Capture the cell that displays the provided text and extract its [x, y] central coordinate. 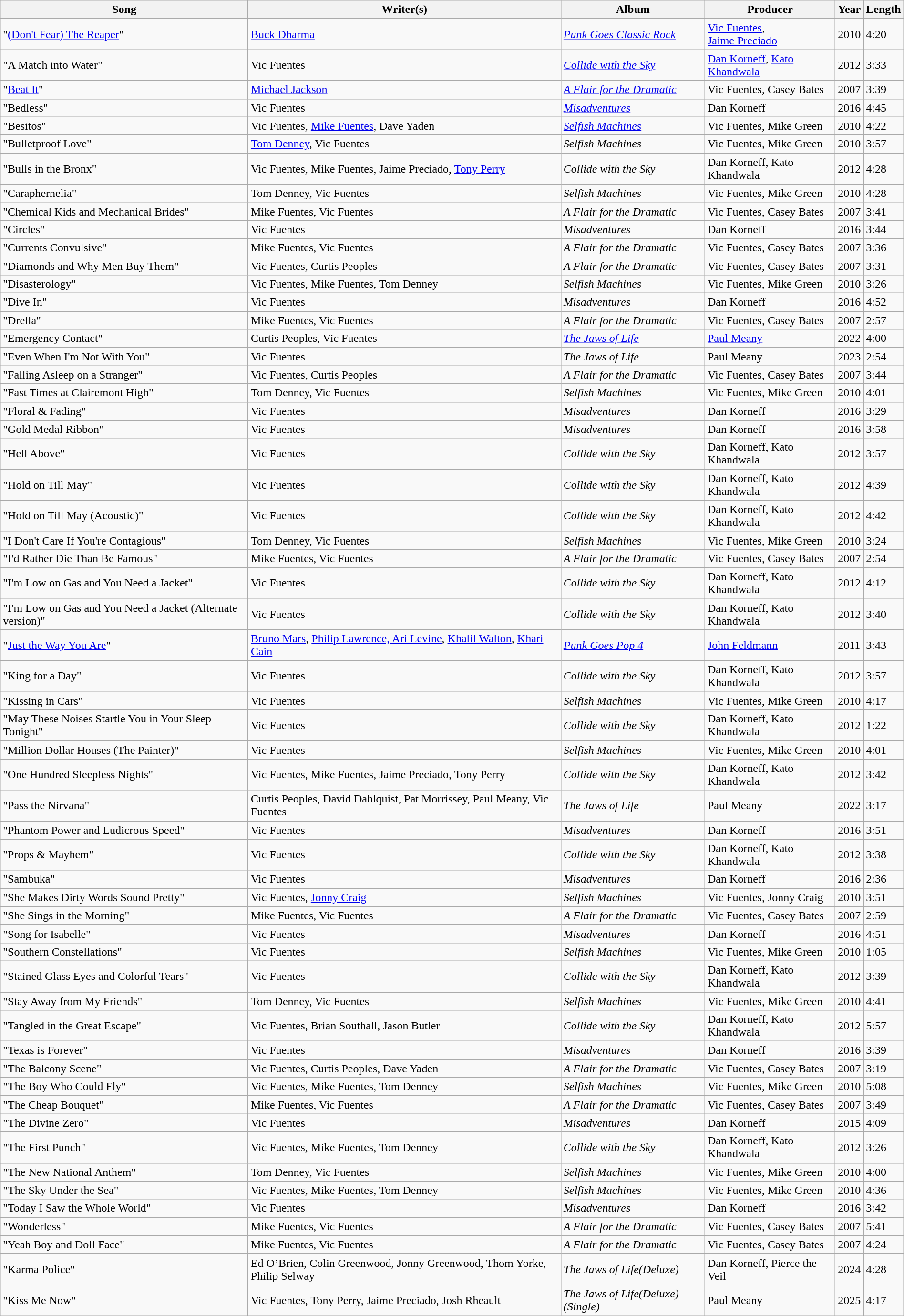
Vic Fuentes, Mike Fuentes, Dave Yaden [404, 126]
"Southern Constellations" [124, 952]
"She Makes Dirty Words Sound Pretty" [124, 897]
Vic Fuentes, Curtis Peoples, Dave Yaden [404, 1069]
4:52 [883, 302]
"One Hundred Sleepless Nights" [124, 774]
"Even When I'm Not With You" [124, 357]
"Falling Asleep on a Stranger" [124, 375]
"Besitos" [124, 126]
Length [883, 10]
"Tangled in the Great Escape" [124, 1026]
"Today I Saw the Whole World" [124, 1208]
"Hell Above" [124, 454]
Ed O’Brien, Colin Greenwood, Jonny Greenwood, Thom Yorke, Philip Selway [404, 1269]
Year [850, 10]
2015 [850, 1123]
"Stay Away from My Friends" [124, 1001]
"Phantom Power and Ludicrous Speed" [124, 830]
"She Sings in the Morning" [124, 915]
"The Cheap Bouquet" [124, 1105]
3:43 [883, 646]
4:41 [883, 1001]
3:24 [883, 540]
4:24 [883, 1244]
The Jaws of Life(Deluxe) (Single) [633, 1300]
Vic Fuentes,Jaime Preciado [770, 34]
Vic Fuentes, Tony Perry, Jaime Preciado, Josh Rheault [404, 1300]
5:57 [883, 1026]
"Floral & Fading" [124, 411]
"Pass the Nirvana" [124, 806]
"May These Noises Startle You in Your Sleep Tonight" [124, 726]
"Just the Way You Are" [124, 646]
"The Sky Under the Sea" [124, 1190]
"Texas is Forever" [124, 1050]
"Yeah Boy and Doll Face" [124, 1244]
"Beat It" [124, 90]
"Gold Medal Ribbon" [124, 429]
Vic Fuentes, Brian Southall, Jason Butler [404, 1026]
3:58 [883, 429]
"Diamonds and Why Men Buy Them" [124, 266]
4:45 [883, 108]
"Hold on Till May" [124, 484]
1:22 [883, 726]
Buck Dharma [404, 34]
"Kissing in Cars" [124, 701]
"Hold on Till May (Acoustic)" [124, 516]
Bruno Mars, Philip Lawrence, Ari Levine, Khalil Walton, Khari Cain [404, 646]
2011 [850, 646]
5:41 [883, 1226]
3:38 [883, 854]
"Sambuka" [124, 879]
The Jaws of Life(Deluxe) [633, 1269]
"Chemical Kids and Mechanical Brides" [124, 211]
"The First Punch" [124, 1147]
"Million Dollar Houses (The Painter)" [124, 750]
4:36 [883, 1190]
"A Match into Water" [124, 65]
"Circles" [124, 229]
"Fast Times at Clairemont High" [124, 393]
"Stained Glass Eyes and Colorful Tears" [124, 977]
2:57 [883, 320]
2024 [850, 1269]
"(Don't Fear) The Reaper" [124, 34]
3:17 [883, 806]
"Bulletproof Love" [124, 144]
"Currents Convulsive" [124, 247]
Dan Korneff, Pierce the Veil [770, 1269]
2023 [850, 357]
Producer [770, 10]
4:39 [883, 484]
3:33 [883, 65]
"Emergency Contact" [124, 339]
Michael Jackson [404, 90]
3:49 [883, 1105]
"Disasterology" [124, 284]
Punk Goes Classic Rock [633, 34]
"Caraphernelia" [124, 193]
4:12 [883, 583]
Curtis Peoples, Vic Fuentes [404, 339]
Punk Goes Pop 4 [633, 646]
2:36 [883, 879]
1:05 [883, 952]
"I'm Low on Gas and You Need a Jacket (Alternate version)" [124, 614]
2025 [850, 1300]
Album [633, 10]
3:19 [883, 1069]
5:08 [883, 1087]
"The Divine Zero" [124, 1123]
3:31 [883, 266]
3:41 [883, 211]
4:22 [883, 126]
3:36 [883, 247]
4:42 [883, 516]
Writer(s) [404, 10]
4:09 [883, 1123]
"Song for Isabelle" [124, 934]
4:20 [883, 34]
"Bedless" [124, 108]
Curtis Peoples, David Dahlquist, Pat Morrissey, Paul Meany, Vic Fuentes [404, 806]
"I Don't Care If You're Contagious" [124, 540]
"Karma Police" [124, 1269]
2:59 [883, 915]
John Feldmann [770, 646]
"Dive In" [124, 302]
Song [124, 10]
"I'd Rather Die Than Be Famous" [124, 558]
"The Balcony Scene" [124, 1069]
"Kiss Me Now" [124, 1300]
3:29 [883, 411]
"The New National Anthem" [124, 1172]
4:51 [883, 934]
"King for a Day" [124, 676]
"The Boy Who Could Fly" [124, 1087]
3:40 [883, 614]
"Drella" [124, 320]
"Wonderless" [124, 1226]
"Props & Mayhem" [124, 854]
"Bulls in the Bronx" [124, 169]
"I'm Low on Gas and You Need a Jacket" [124, 583]
